Find where the given text appears and provide that cell's center as [x, y] coordinate. 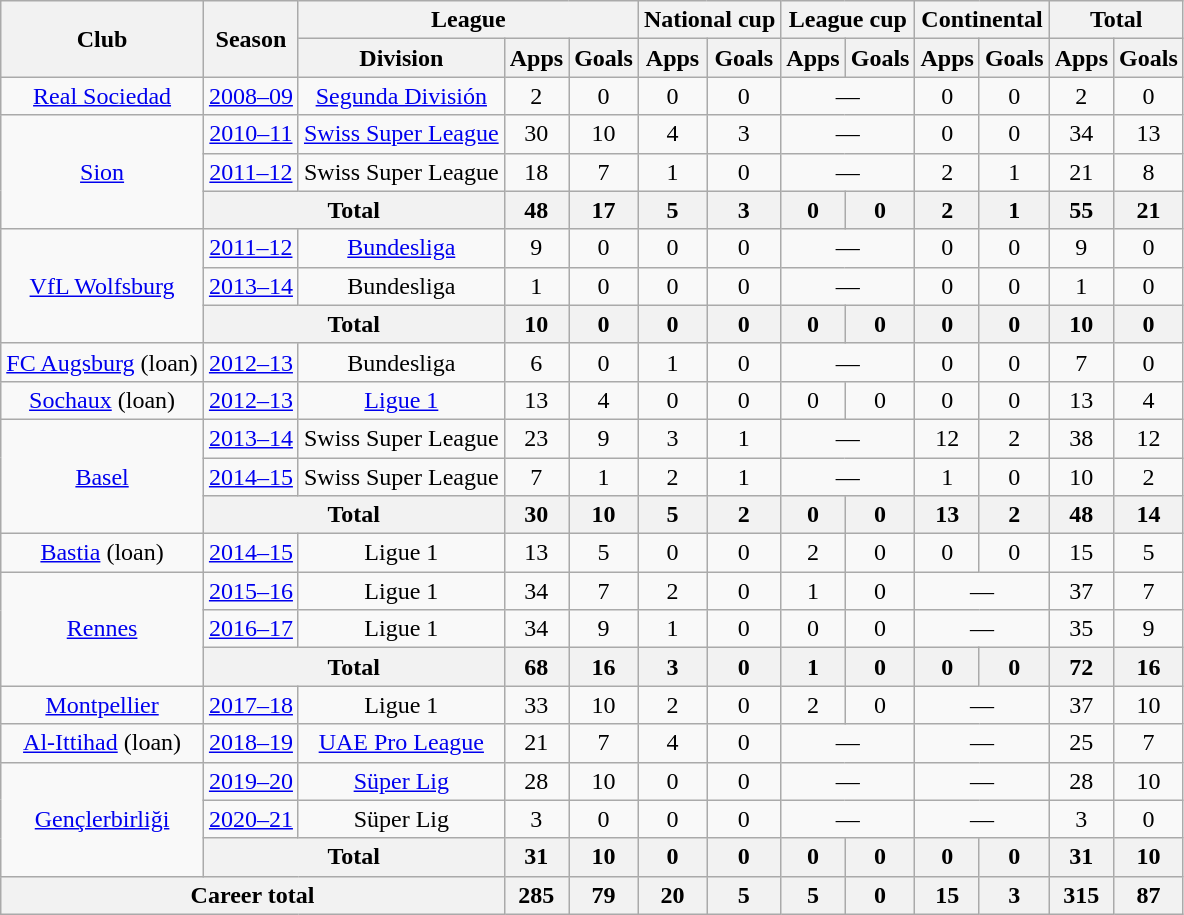
FC Augsburg (loan) [102, 362]
33 [536, 705]
2018–19 [250, 743]
68 [536, 667]
8 [1149, 172]
25 [1081, 743]
Division [401, 58]
20 [672, 895]
Sochaux (loan) [102, 400]
Al-Ittihad (loan) [102, 743]
6 [536, 362]
UAE Pro League [401, 743]
Sion [102, 172]
315 [1081, 895]
2017–18 [250, 705]
23 [536, 438]
72 [1081, 667]
35 [1081, 629]
55 [1081, 210]
Montpellier [102, 705]
League [468, 20]
VfL Wolfsburg [102, 286]
Continental [982, 20]
Season [250, 39]
2019–20 [250, 781]
Club [102, 39]
Rennes [102, 629]
Basel [102, 476]
2008–09 [250, 96]
Bastia (loan) [102, 553]
League cup [848, 20]
2020–21 [250, 819]
Segunda División [401, 96]
18 [536, 172]
Gençlerbirliği [102, 819]
2015–16 [250, 591]
79 [604, 895]
17 [604, 210]
87 [1149, 895]
Career total [252, 895]
2016–17 [250, 629]
National cup [709, 20]
2010–11 [250, 134]
285 [536, 895]
14 [1149, 515]
38 [1081, 438]
Real Sociedad [102, 96]
